Extract the (X, Y) coordinate from the center of the cell holding the provided text.  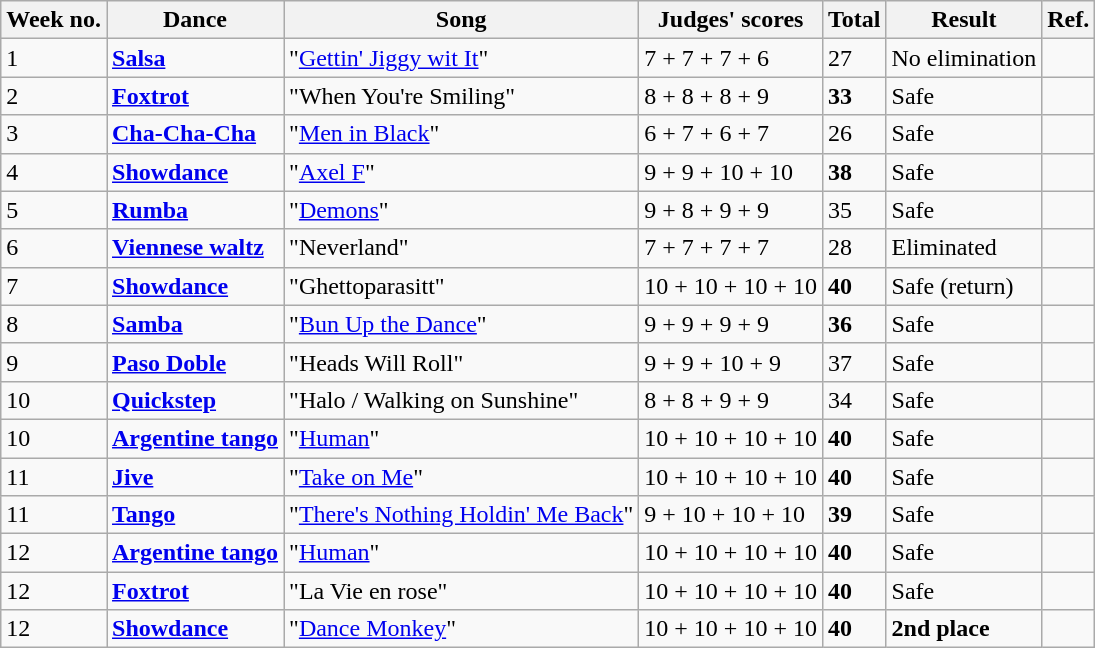
Safe (return) (964, 286)
7 + 7 + 7 + 7 (731, 248)
9 + 9 + 9 + 9 (731, 324)
37 (854, 362)
"Ghettoparasitt" (462, 286)
8 (54, 324)
35 (854, 210)
Cha-Cha-Cha (194, 134)
Total (854, 20)
9 + 9 + 10 + 10 (731, 172)
Judges' scores (731, 20)
Samba (194, 324)
No elimination (964, 58)
7 + 7 + 7 + 6 (731, 58)
Paso Doble (194, 362)
Viennese waltz (194, 248)
5 (54, 210)
27 (854, 58)
26 (854, 134)
Week no. (54, 20)
"Halo / Walking on Sunshine" (462, 400)
"There's Nothing Holdin' Me Back" (462, 515)
3 (54, 134)
1 (54, 58)
Dance (194, 20)
39 (854, 515)
6 + 7 + 6 + 7 (731, 134)
"Bun Up the Dance" (462, 324)
Quickstep (194, 400)
"Axel F" (462, 172)
7 (54, 286)
4 (54, 172)
"Gettin' Jiggy wit It" (462, 58)
6 (54, 248)
8 + 8 + 8 + 9 (731, 96)
9 + 8 + 9 + 9 (731, 210)
9 (54, 362)
28 (854, 248)
2 (54, 96)
2nd place (964, 629)
"When You're Smiling" (462, 96)
"Neverland" (462, 248)
Song (462, 20)
Tango (194, 515)
8 + 8 + 9 + 9 (731, 400)
Jive (194, 477)
36 (854, 324)
Ref. (1068, 20)
9 + 9 + 10 + 9 (731, 362)
"Take on Me" (462, 477)
38 (854, 172)
"La Vie en rose" (462, 591)
"Men in Black" (462, 134)
"Dance Monkey" (462, 629)
34 (854, 400)
Salsa (194, 58)
Eliminated (964, 248)
33 (854, 96)
Rumba (194, 210)
9 + 10 + 10 + 10 (731, 515)
"Heads Will Roll" (462, 362)
Result (964, 20)
"Demons" (462, 210)
